For the text-containing cell, return its midpoint in [x, y] coordinate format. 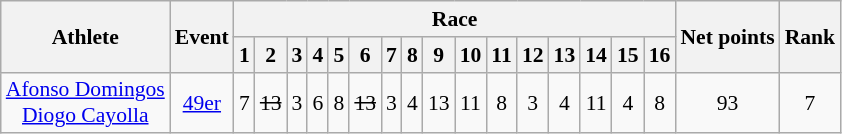
1 [244, 55]
5 [338, 55]
15 [628, 55]
Rank [810, 36]
Event [202, 36]
93 [727, 102]
Afonso Domingos Diogo Cayolla [86, 102]
Athlete [86, 36]
14 [596, 55]
16 [660, 55]
49er [202, 102]
Net points [727, 36]
9 [439, 55]
2 [271, 55]
10 [471, 55]
Race [455, 19]
12 [533, 55]
